Determine the (x, y) coordinate at the center of the cell enclosing the given text.  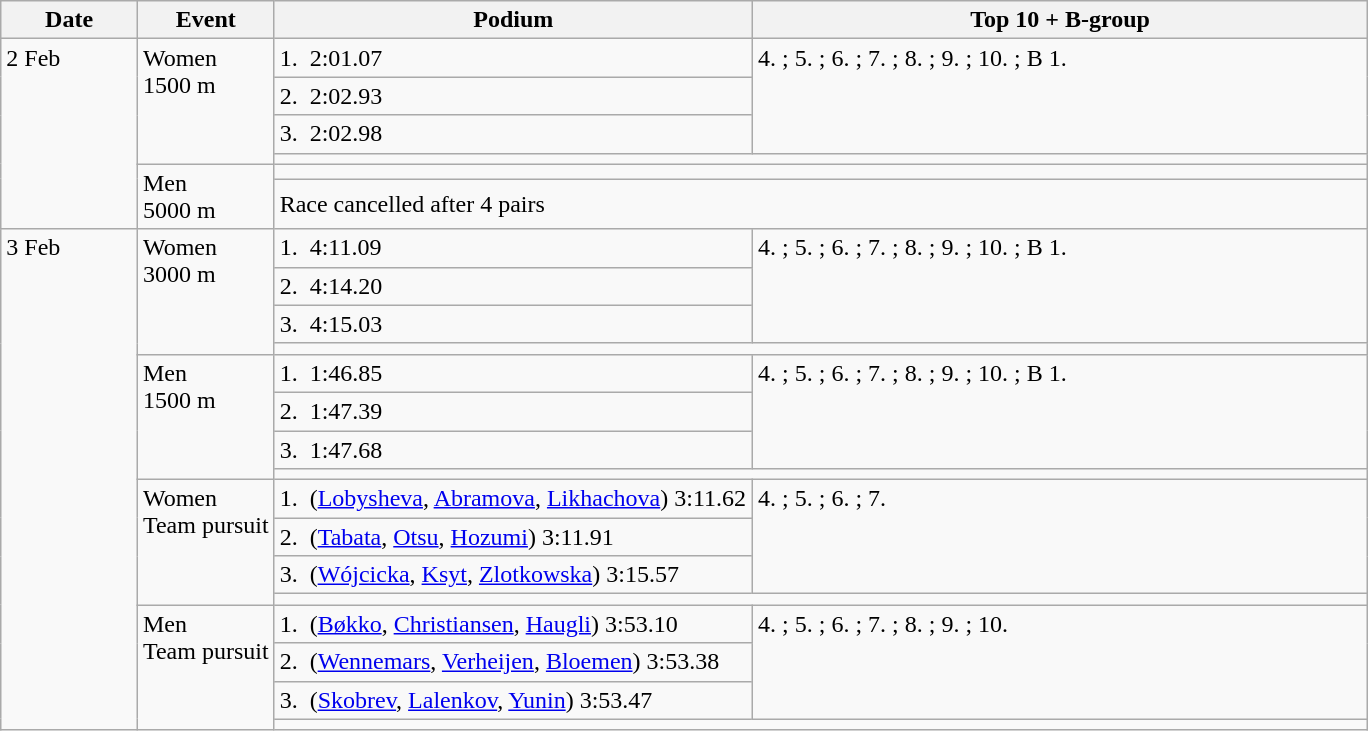
Top 10 + B-group (1060, 20)
1. 4:11.09 (513, 248)
3. (Wójcicka, Ksyt, Zlotkowska) 3:15.57 (513, 575)
1. (Lobysheva, Abramova, Likhachova) 3:11.62 (513, 499)
2. 4:14.20 (513, 286)
3. 2:02.98 (513, 134)
Women1500 m (206, 102)
Podium (513, 20)
Event (206, 20)
3. (Skobrev, Lalenkov, Yunin) 3:53.47 (513, 700)
Men1500 m (206, 416)
3. 4:15.03 (513, 324)
2. (Tabata, Otsu, Hozumi) 3:11.91 (513, 537)
1. 2:01.07 (513, 58)
2 Feb (70, 134)
Date (70, 20)
2. 2:02.93 (513, 96)
2. 1:47.39 (513, 411)
3. 1:47.68 (513, 449)
4. ; 5. ; 6. ; 7. (1060, 537)
1. (Bøkko, Christiansen, Haugli) 3:53.10 (513, 624)
Men5000 m (206, 196)
WomenTeam pursuit (206, 542)
1. 1:46.85 (513, 373)
3 Feb (70, 480)
Race cancelled after 4 pairs (821, 204)
MenTeam pursuit (206, 668)
Women3000 m (206, 292)
2. (Wennemars, Verheijen, Bloemen) 3:53.38 (513, 662)
4. ; 5. ; 6. ; 7. ; 8. ; 9. ; 10. (1060, 662)
